Extract the (x, y) coordinate from the center of the cell holding the provided text.  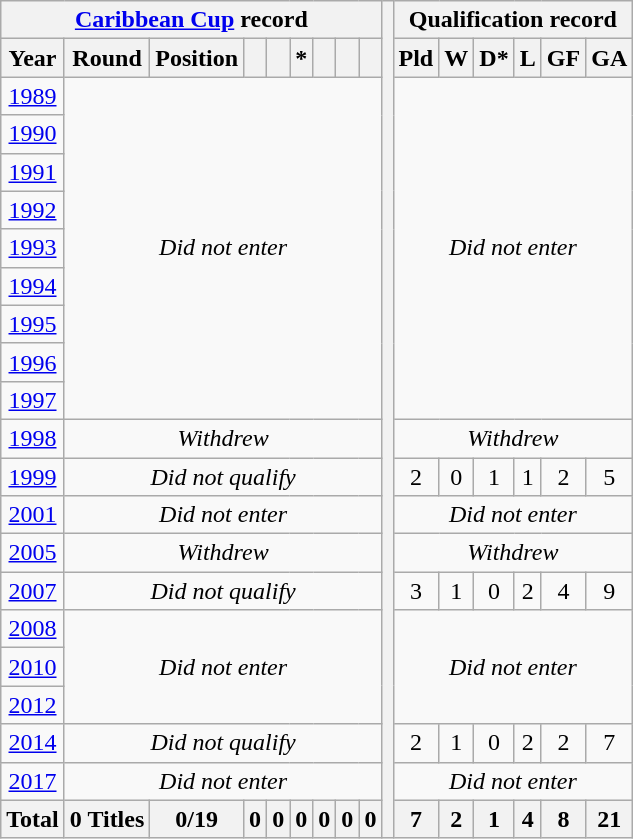
* (302, 58)
2007 (33, 591)
1989 (33, 96)
Round (107, 58)
0/19 (197, 819)
1999 (33, 477)
1995 (33, 324)
Position (197, 58)
2010 (33, 667)
21 (610, 819)
8 (563, 819)
W (456, 58)
2012 (33, 705)
D* (494, 58)
1998 (33, 438)
L (528, 58)
3 (416, 591)
GF (563, 58)
9 (610, 591)
1996 (33, 362)
1993 (33, 248)
1997 (33, 400)
2001 (33, 515)
5 (610, 477)
2017 (33, 781)
GA (610, 58)
Total (33, 819)
1994 (33, 286)
2005 (33, 553)
1992 (33, 210)
Qualification record (513, 20)
Caribbean Cup record (192, 20)
0 Titles (107, 819)
Year (33, 58)
1991 (33, 172)
Pld (416, 58)
1990 (33, 134)
2008 (33, 629)
2014 (33, 743)
